Return the (X, Y) coordinate for the center point of the cell that contains the specified text.  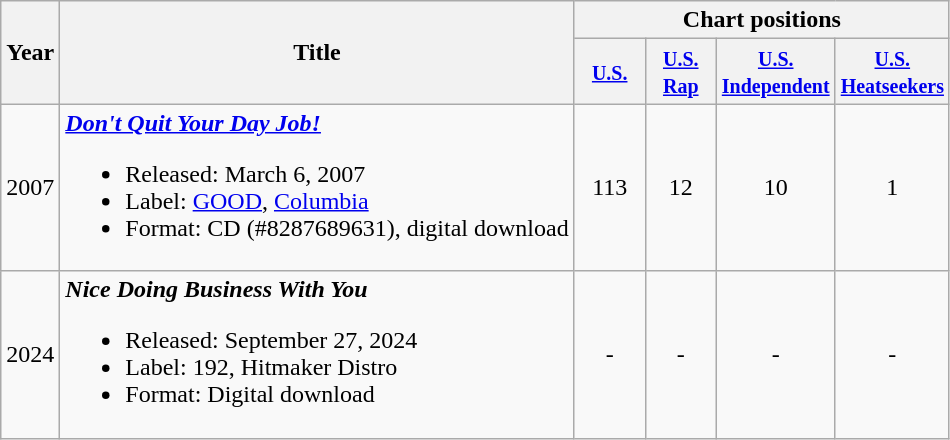
1 (892, 188)
2024 (30, 354)
Don't Quit Your Day Job!Released: March 6, 2007Label: GOOD, ColumbiaFormat: CD (#8287689631), digital download (317, 188)
12 (680, 188)
U.S. Independent (776, 72)
Title (317, 52)
Year (30, 52)
10 (776, 188)
Chart positions (762, 20)
U.S. Heatseekers (892, 72)
U.S. (610, 72)
113 (610, 188)
Nice Doing Business With YouReleased: September 27, 2024Label: 192, Hitmaker DistroFormat: Digital download (317, 354)
2007 (30, 188)
U.S. Rap (680, 72)
